For the text-containing cell, return its midpoint in (x, y) coordinate format. 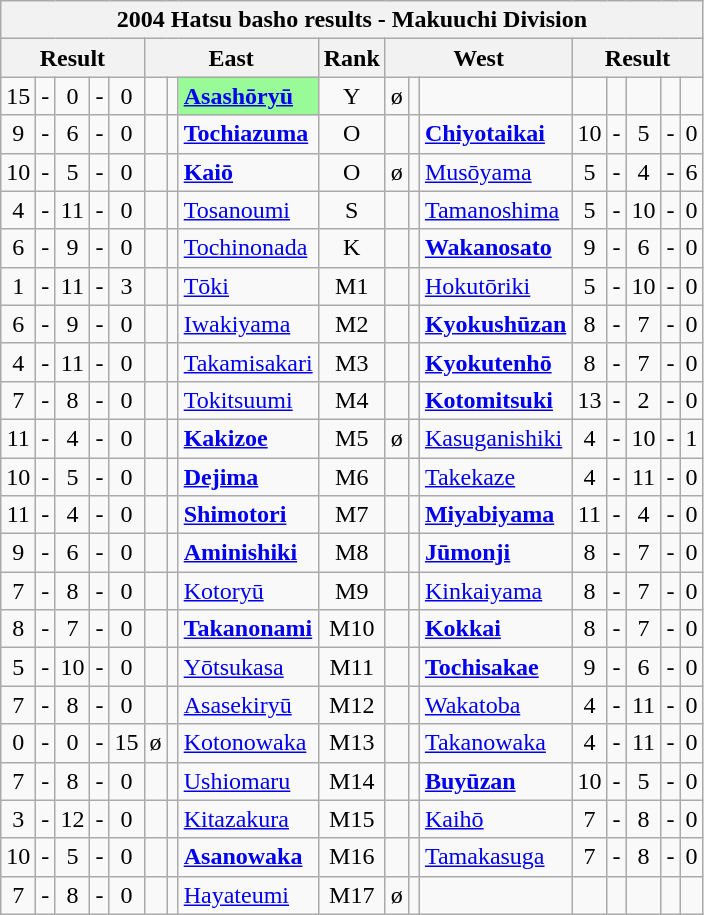
Buyūzan (495, 781)
Hokutōriki (495, 286)
S (352, 210)
M8 (352, 553)
M9 (352, 591)
12 (72, 819)
Ushiomaru (248, 781)
M14 (352, 781)
Kokkai (495, 629)
M3 (352, 362)
Tochinonada (248, 248)
Kotomitsuki (495, 400)
Kakizoe (248, 438)
Tokitsuumi (248, 400)
Takamisakari (248, 362)
Kitazakura (248, 819)
Kasuganishiki (495, 438)
Asanowaka (248, 857)
Miyabiyama (495, 515)
Dejima (248, 477)
Rank (352, 58)
Takanowaka (495, 743)
Tochisakae (495, 667)
M7 (352, 515)
Tochiazuma (248, 134)
Takanonami (248, 629)
Asasekiryū (248, 705)
2004 Hatsu basho results - Makuuchi Division (352, 20)
M16 (352, 857)
13 (590, 400)
M12 (352, 705)
M13 (352, 743)
M17 (352, 895)
Kotonowaka (248, 743)
M15 (352, 819)
Wakanosato (495, 248)
M10 (352, 629)
M1 (352, 286)
Tamanoshima (495, 210)
Takekaze (495, 477)
M6 (352, 477)
Musōyama (495, 172)
West (478, 58)
Yōtsukasa (248, 667)
Iwakiyama (248, 324)
Wakatoba (495, 705)
Tamakasuga (495, 857)
2 (644, 400)
Kotoryū (248, 591)
Aminishiki (248, 553)
Kaiō (248, 172)
M5 (352, 438)
Chiyotaikai (495, 134)
K (352, 248)
Hayateumi (248, 895)
Jūmonji (495, 553)
Tosanoumi (248, 210)
Y (352, 96)
Kyokutenhō (495, 362)
Shimotori (248, 515)
Kyokushūzan (495, 324)
Kinkaiyama (495, 591)
M4 (352, 400)
Asashōryū (248, 96)
East (231, 58)
M2 (352, 324)
Kaihō (495, 819)
M11 (352, 667)
Tōki (248, 286)
